Output the [X, Y] coordinate of the center of the cell containing the given text.  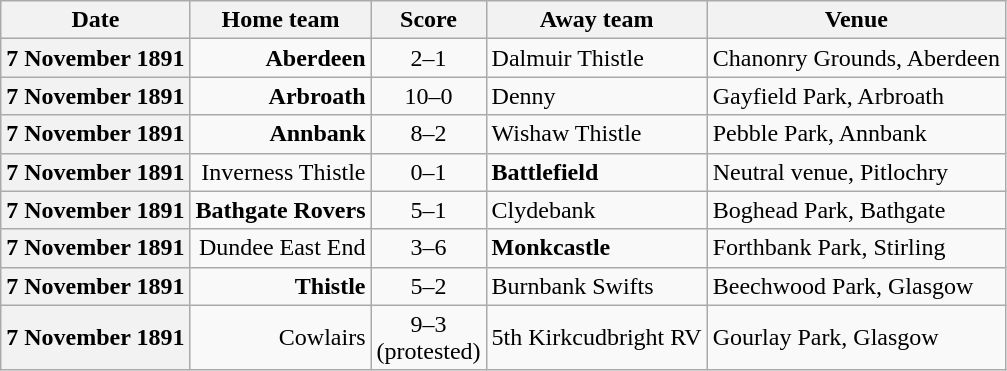
Boghead Park, Bathgate [856, 210]
Battlefield [596, 172]
Cowlairs [280, 338]
Burnbank Swifts [596, 286]
5th Kirkcudbright RV [596, 338]
Annbank [280, 134]
Gayfield Park, Arbroath [856, 96]
Date [96, 20]
Thistle [280, 286]
Forthbank Park, Stirling [856, 248]
Score [428, 20]
Monkcastle [596, 248]
2–1 [428, 58]
Arbroath [280, 96]
Gourlay Park, Glasgow [856, 338]
Neutral venue, Pitlochry [856, 172]
Aberdeen [280, 58]
Beechwood Park, Glasgow [856, 286]
3–6 [428, 248]
9–3(protested) [428, 338]
Chanonry Grounds, Aberdeen [856, 58]
Away team [596, 20]
Venue [856, 20]
Bathgate Rovers [280, 210]
Inverness Thistle [280, 172]
Pebble Park, Annbank [856, 134]
5–1 [428, 210]
Denny [596, 96]
Clydebank [596, 210]
Dalmuir Thistle [596, 58]
Wishaw Thistle [596, 134]
5–2 [428, 286]
8–2 [428, 134]
Dundee East End [280, 248]
10–0 [428, 96]
Home team [280, 20]
0–1 [428, 172]
